From the cell containing the given text, extract its center point as [X, Y] coordinate. 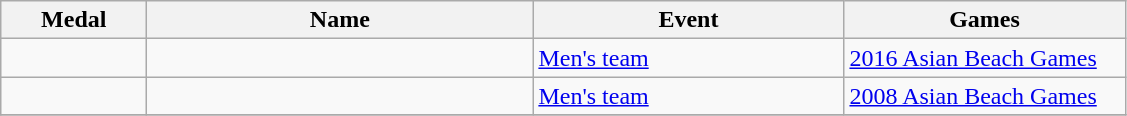
Games [984, 20]
2008 Asian Beach Games [984, 96]
Event [688, 20]
Medal [74, 20]
2016 Asian Beach Games [984, 58]
Name [340, 20]
